Output the (x, y) coordinate of the center of the cell containing the given text.  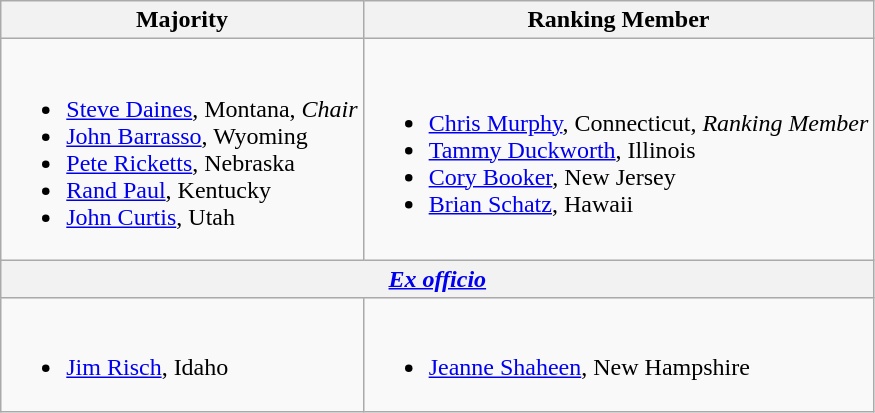
Steve Daines, Montana, ChairJohn Barrasso, WyomingPete Ricketts, NebraskaRand Paul, KentuckyJohn Curtis, Utah (182, 150)
Ranking Member (618, 20)
Jeanne Shaheen, New Hampshire (618, 354)
Chris Murphy, Connecticut, Ranking MemberTammy Duckworth, IllinoisCory Booker, New JerseyBrian Schatz, Hawaii (618, 150)
Majority (182, 20)
Jim Risch, Idaho (182, 354)
Ex officio (438, 279)
